Extract the [X, Y] coordinate from the center of the cell holding the provided text.  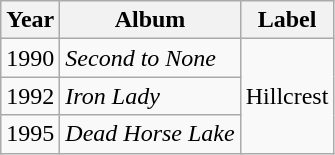
1995 [30, 134]
Iron Lady [150, 96]
Year [30, 20]
Hillcrest [287, 96]
1990 [30, 58]
Second to None [150, 58]
Dead Horse Lake [150, 134]
Album [150, 20]
Label [287, 20]
1992 [30, 96]
